Extract the [x, y] coordinate from the center of the cell holding the provided text.  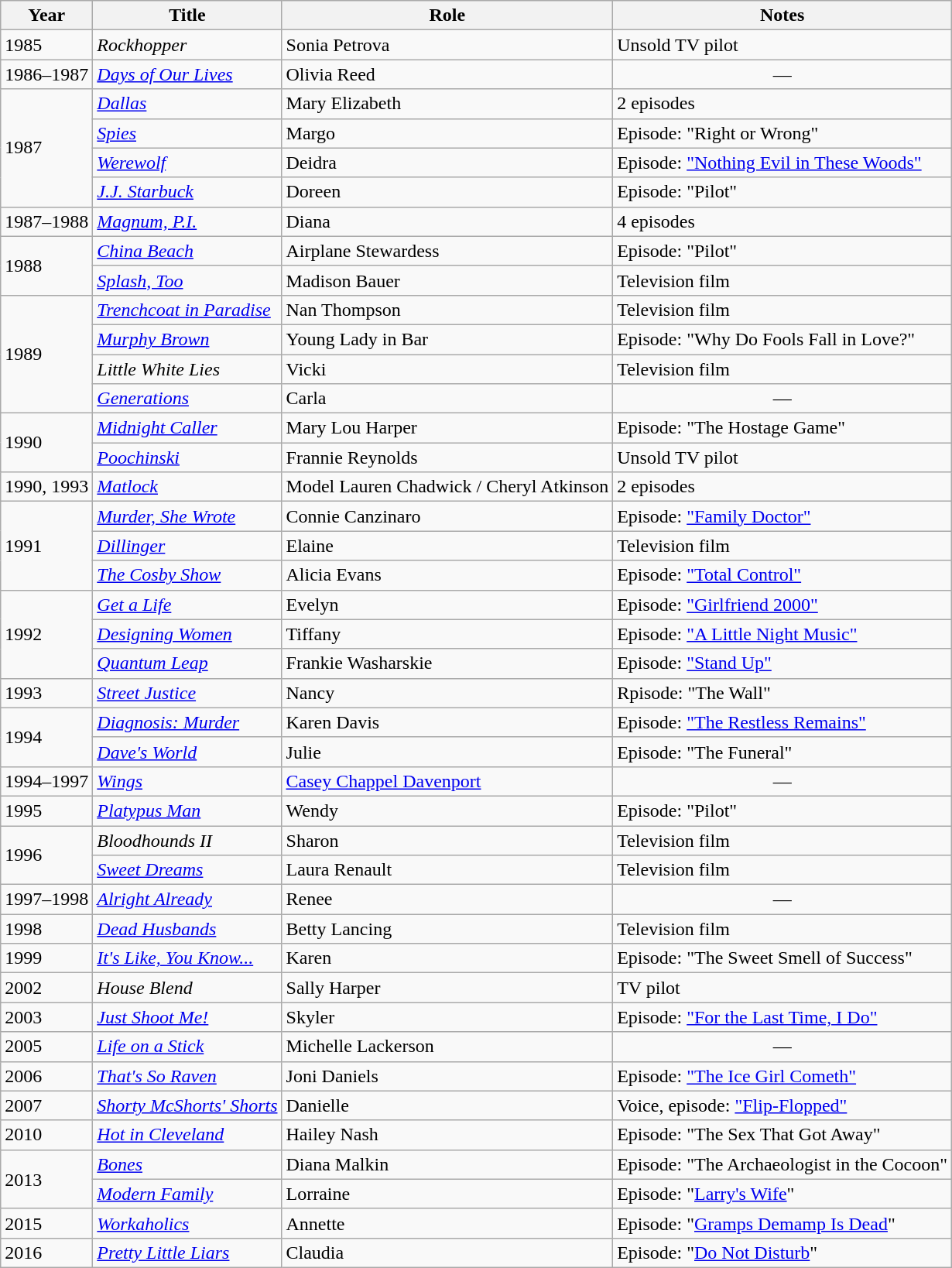
Deidra [447, 163]
Episode: "The Ice Girl Cometh" [782, 1076]
Young Lady in Bar [447, 339]
Evelyn [447, 605]
Episode: "The Sex That Got Away" [782, 1135]
Quantum Leap [187, 663]
Michelle Lackerson [447, 1047]
Connie Canzinaro [447, 516]
2003 [46, 1017]
Title [187, 15]
Diana Malkin [447, 1164]
Episode: "A Little Night Music" [782, 634]
Episode: "The Hostage Game" [782, 428]
Episode: "Girlfriend 2000" [782, 605]
Vicki [447, 369]
Get a Life [187, 605]
1990, 1993 [46, 487]
J.J. Starbuck [187, 192]
Karen Davis [447, 722]
Episode: "Do Not Disturb" [782, 1253]
Midnight Caller [187, 428]
Episode: "Nothing Evil in These Woods" [782, 163]
Role [447, 15]
Episode: "The Funeral" [782, 752]
1995 [46, 810]
Sonia Petrova [447, 45]
Magnum, P.I. [187, 221]
2007 [46, 1105]
1987–1988 [46, 221]
Poochinski [187, 458]
1992 [46, 634]
Model Lauren Chadwick / Cheryl Atkinson [447, 487]
Sally Harper [447, 988]
Episode: "Family Doctor" [782, 516]
Episode: "Gramps Demamp Is Dead" [782, 1223]
The Cosby Show [187, 575]
Werewolf [187, 163]
Alicia Evans [447, 575]
Rockhopper [187, 45]
1996 [46, 855]
Hailey Nash [447, 1135]
Diana [447, 221]
1990 [46, 443]
Dillinger [187, 546]
Skyler [447, 1017]
Betty Lancing [447, 929]
1998 [46, 929]
Splash, Too [187, 280]
Platypus Man [187, 810]
4 episodes [782, 221]
Elaine [447, 546]
TV pilot [782, 988]
Olivia Reed [447, 74]
Life on a Stick [187, 1047]
Episode: "For the Last Time, I Do" [782, 1017]
Episode: "The Sweet Smell of Success" [782, 958]
Doreen [447, 192]
Mary Elizabeth [447, 104]
Mary Lou Harper [447, 428]
Hot in Cleveland [187, 1135]
Notes [782, 15]
Days of Our Lives [187, 74]
Casey Chappel Davenport [447, 781]
Spies [187, 133]
Karen [447, 958]
It's Like, You Know... [187, 958]
Wings [187, 781]
2002 [46, 988]
Episode: "Total Control" [782, 575]
Episode: "The Archaeologist in the Cocoon" [782, 1164]
Just Shoot Me! [187, 1017]
Shorty McShorts' Shorts [187, 1105]
Wendy [447, 810]
1985 [46, 45]
Trenchcoat in Paradise [187, 310]
Tiffany [447, 634]
Sharon [447, 840]
Airplane Stewardess [447, 251]
Modern Family [187, 1194]
Year [46, 15]
Little White Lies [187, 369]
1999 [46, 958]
1993 [46, 693]
Generations [187, 399]
Dave's World [187, 752]
2006 [46, 1076]
Episode: "Right or Wrong" [782, 133]
1997–1998 [46, 900]
Lorraine [447, 1194]
2016 [46, 1253]
Bones [187, 1164]
Murphy Brown [187, 339]
2010 [46, 1135]
Laura Renault [447, 870]
1994–1997 [46, 781]
Carla [447, 399]
1987 [46, 148]
Dallas [187, 104]
Joni Daniels [447, 1076]
Designing Women [187, 634]
Street Justice [187, 693]
Claudia [447, 1253]
Matlock [187, 487]
Margo [447, 133]
Frannie Reynolds [447, 458]
Frankie Washarskie [447, 663]
Madison Bauer [447, 280]
Annette [447, 1223]
Sweet Dreams [187, 870]
Nan Thompson [447, 310]
Episode: "Larry's Wife" [782, 1194]
Diagnosis: Murder [187, 722]
Pretty Little Liars [187, 1253]
Murder, She Wrote [187, 516]
Dead Husbands [187, 929]
2005 [46, 1047]
Episode: "The Restless Remains" [782, 722]
Renee [447, 900]
1991 [46, 546]
Episode: "Why Do Fools Fall in Love?" [782, 339]
House Blend [187, 988]
Alright Already [187, 900]
1989 [46, 354]
1986–1987 [46, 74]
Nancy [447, 693]
Bloodhounds II [187, 840]
1988 [46, 266]
Workaholics [187, 1223]
2013 [46, 1179]
That's So Raven [187, 1076]
Voice, episode: "Flip-Flopped" [782, 1105]
China Beach [187, 251]
Episode: "Stand Up" [782, 663]
Julie [447, 752]
Rpisode: "The Wall" [782, 693]
Danielle [447, 1105]
1994 [46, 737]
2015 [46, 1223]
